Pinpoint the cell where the given text exists, returning its (X, Y) midpoint coordinate. 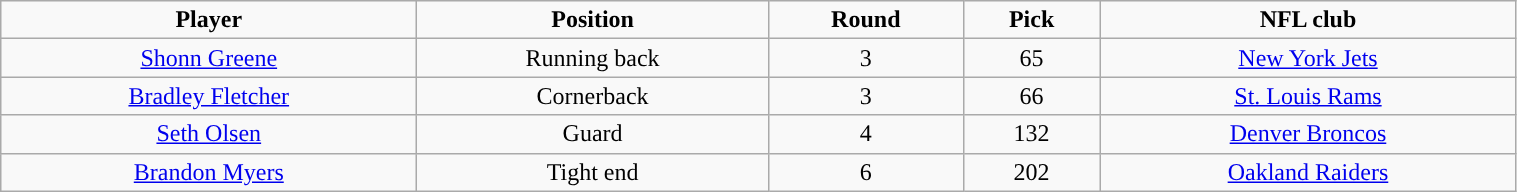
Oakland Raiders (1308, 172)
Guard (593, 134)
Pick (1032, 20)
Running back (593, 58)
Player (209, 20)
Bradley Fletcher (209, 96)
NFL club (1308, 20)
132 (1032, 134)
Seth Olsen (209, 134)
Round (866, 20)
4 (866, 134)
Tight end (593, 172)
Position (593, 20)
66 (1032, 96)
202 (1032, 172)
Denver Broncos (1308, 134)
St. Louis Rams (1308, 96)
Brandon Myers (209, 172)
Shonn Greene (209, 58)
6 (866, 172)
New York Jets (1308, 58)
65 (1032, 58)
Cornerback (593, 96)
